Scan for the cell matching the given text and deliver its (X, Y) coordinate at center. 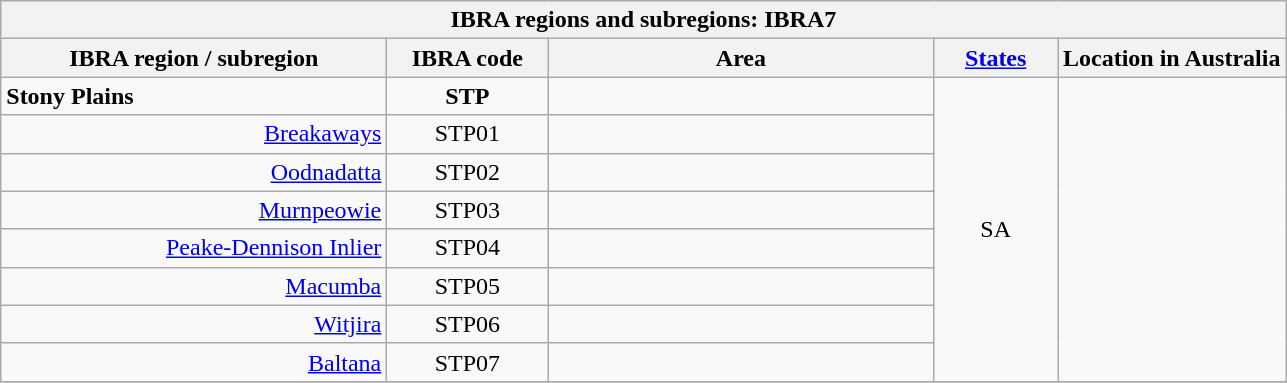
Witjira (194, 324)
Stony Plains (194, 96)
Breakaways (194, 134)
STP (468, 96)
IBRA code (468, 58)
Baltana (194, 362)
STP05 (468, 286)
Murnpeowie (194, 210)
IBRA region / subregion (194, 58)
Peake-Dennison Inlier (194, 248)
STP06 (468, 324)
Location in Australia (1172, 58)
Macumba (194, 286)
STP01 (468, 134)
STP04 (468, 248)
STP03 (468, 210)
STP07 (468, 362)
IBRA regions and subregions: IBRA7 (644, 20)
States (996, 58)
SA (996, 229)
Area (741, 58)
STP02 (468, 172)
Oodnadatta (194, 172)
